Determine the [X, Y] coordinate at the center of the cell enclosing the given text.  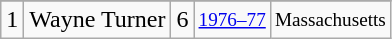
1976–77 [232, 20]
1 [12, 20]
Wayne Turner [98, 20]
Massachusetts [330, 20]
6 [182, 20]
